From the cell containing the given text, extract its center point as [X, Y] coordinate. 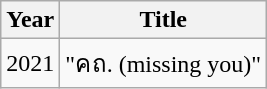
"คถ. (missing you)" [164, 64]
2021 [30, 64]
Title [164, 20]
Year [30, 20]
